Extract the [X, Y] coordinate from the center of the cell holding the provided text.  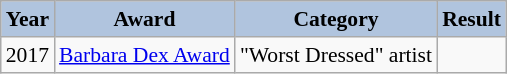
Award [144, 19]
Result [472, 19]
"Worst Dressed" artist [336, 55]
Category [336, 19]
Year [28, 19]
2017 [28, 55]
Barbara Dex Award [144, 55]
